Identify which cell holds the provided text, then report its [x, y] central coordinate. 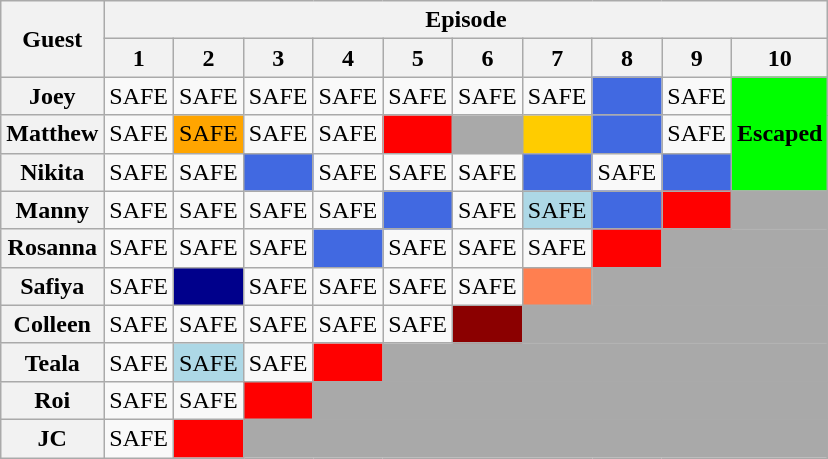
Guest [52, 39]
4 [348, 58]
3 [278, 58]
1 [139, 58]
Manny [52, 210]
Escaped [780, 134]
Matthew [52, 134]
Episode [466, 20]
7 [557, 58]
Roi [52, 400]
8 [627, 58]
6 [488, 58]
Colleen [52, 324]
JC [52, 438]
10 [780, 58]
5 [418, 58]
Safiya [52, 286]
9 [697, 58]
Joey [52, 96]
Teala [52, 362]
2 [209, 58]
Nikita [52, 172]
Rosanna [52, 248]
